Pinpoint the cell where the given text exists, returning its (X, Y) midpoint coordinate. 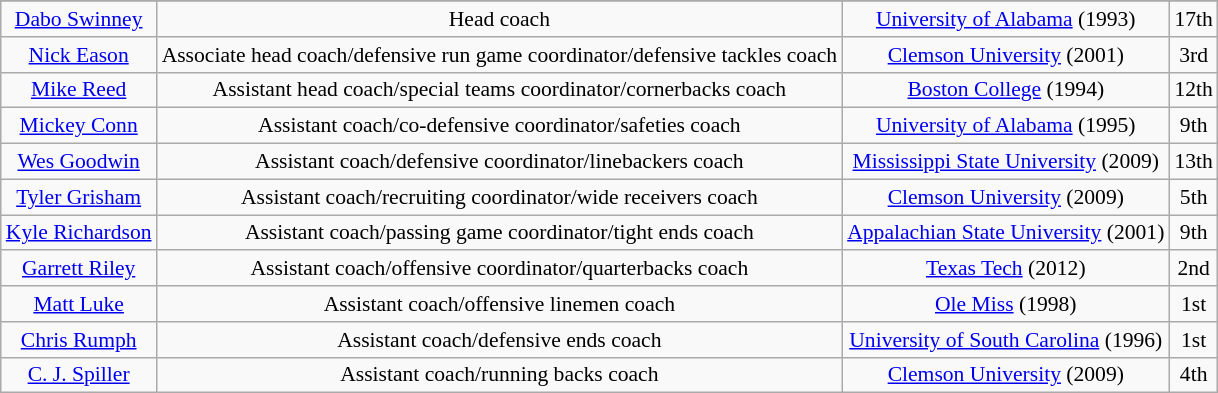
Assistant coach/offensive linemen coach (500, 304)
Boston College (1994) (1006, 90)
Associate head coach/defensive run game coordinator/defensive tackles coach (500, 55)
Assistant coach/running backs coach (500, 375)
3rd (1194, 55)
Appalachian State University (2001) (1006, 233)
Assistant coach/recruiting coordinator/wide receivers coach (500, 197)
Wes Goodwin (79, 162)
C. J. Spiller (79, 375)
Assistant coach/offensive coordinator/quarterbacks coach (500, 269)
Assistant coach/defensive coordinator/linebackers coach (500, 162)
Mike Reed (79, 90)
Nick Eason (79, 55)
Assistant head coach/special teams coordinator/cornerbacks coach (500, 90)
Ole Miss (1998) (1006, 304)
Assistant coach/passing game coordinator/tight ends coach (500, 233)
13th (1194, 162)
Dabo Swinney (79, 19)
Head coach (500, 19)
2nd (1194, 269)
Texas Tech (2012) (1006, 269)
Chris Rumph (79, 340)
Mickey Conn (79, 126)
Assistant coach/defensive ends coach (500, 340)
University of Alabama (1995) (1006, 126)
University of South Carolina (1996) (1006, 340)
17th (1194, 19)
Garrett Riley (79, 269)
Kyle Richardson (79, 233)
Matt Luke (79, 304)
Mississippi State University (2009) (1006, 162)
4th (1194, 375)
University of Alabama (1993) (1006, 19)
5th (1194, 197)
Tyler Grisham (79, 197)
Clemson University (2001) (1006, 55)
12th (1194, 90)
Assistant coach/co-defensive coordinator/safeties coach (500, 126)
